Output the (x, y) coordinate of the center of the cell containing the given text.  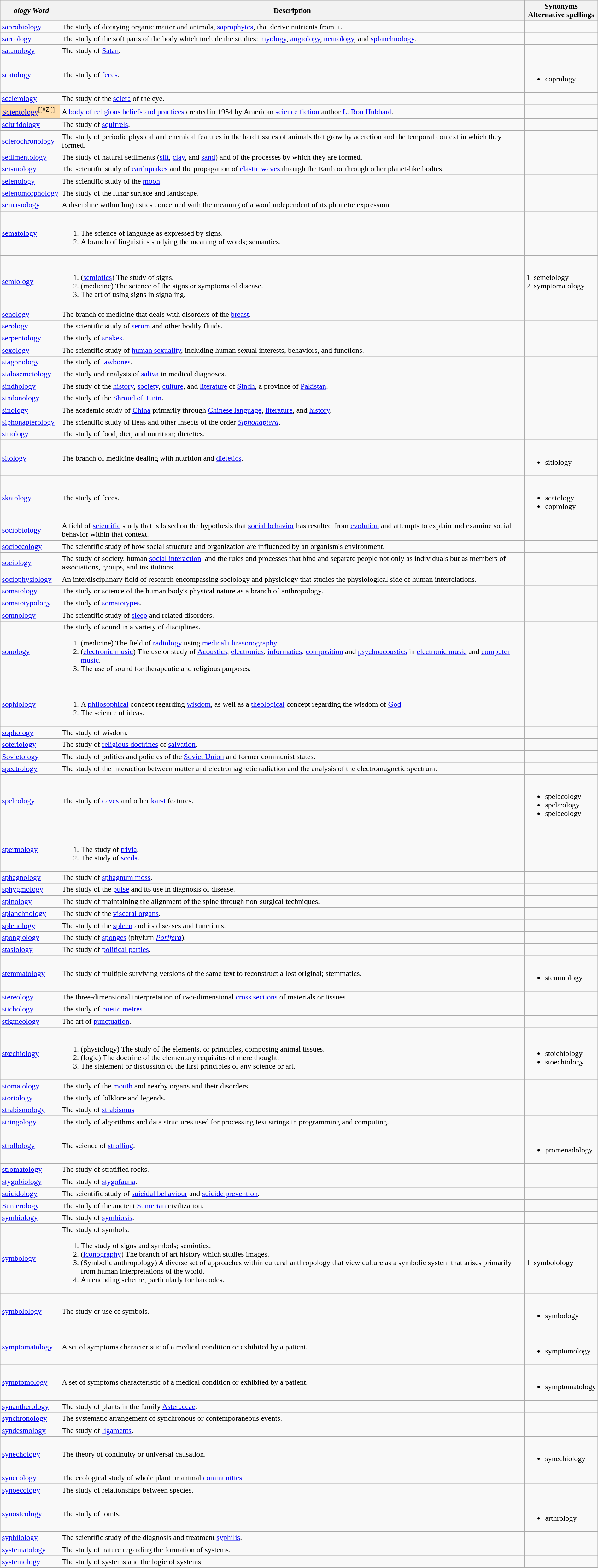
The study of folklore and legends. (292, 1098)
The science of language as expressed by signs.A branch of linguistics studying the meaning of words; semantics. (292, 233)
suicidology (30, 1194)
The study of strabismus (292, 1110)
The study or use of symbols. (292, 1311)
The three-dimensional interpretation of two-dimensional cross sections of materials or tissues. (292, 997)
The systematic arrangement of synchronous or contemporaneous events. (292, 1418)
sonology (30, 651)
The study of maintaining the alignment of the spine through non-surgical techniques. (292, 901)
The study of the sclera of the eye. (292, 98)
sciuridology (30, 125)
stœchiology (30, 1054)
The study of joints. (292, 1514)
stemmatology (30, 973)
The study of algorithms and data structures used for processing text strings in programming and computing. (292, 1122)
The study of sponges (phylum Porifera). (292, 937)
stomatology (30, 1086)
Description (292, 11)
splanchnology (30, 913)
sophiology (30, 704)
The study of poetic metres. (292, 1009)
The study or science of the human body's physical nature as a branch of anthropology. (292, 591)
synchronology (30, 1418)
spelacologyspelæologyspelaeology (561, 801)
sindhology (30, 386)
symbiology (30, 1217)
sexology (30, 350)
The study of somatotypes. (292, 603)
stigmeology (30, 1021)
synechiology (561, 1454)
The study of symbiosis. (292, 1217)
syphilology (30, 1538)
semasiology (30, 205)
sphygmology (30, 889)
stereology (30, 997)
stygobiology (30, 1182)
The study of political parties. (292, 949)
The scientific study of the diagnosis and treatment syphilis. (292, 1538)
saprobiology (30, 27)
synoecology (30, 1490)
scelerology (30, 98)
The scientific study of sleep and related disorders. (292, 615)
The scientific study of earthquakes and the propagation of elastic waves through the Earth or through other planet-like bodies. (292, 169)
The study of nature regarding the formation of systems. (292, 1550)
siphonapterology (30, 422)
sinology (30, 410)
An interdisciplinary field of research encompassing sociology and physiology that studies the physiological side of human interrelations. (292, 579)
The study of snakes. (292, 338)
The study and analysis of saliva in medical diagnoses. (292, 374)
siagonology (30, 362)
spermology (30, 849)
The scientific study of fleas and other insects of the order Siphonaptera. (292, 422)
spongiology (30, 937)
The study of the visceral organs. (292, 913)
The study of the spleen and its diseases and functions. (292, 925)
The study of stratified rocks. (292, 1170)
sociophysiology (30, 579)
The science of strolling. (292, 1146)
sphagnology (30, 877)
The study of politics and policies of the Soviet Union and former communist states. (292, 757)
sedimentology (30, 157)
The study of ligaments. (292, 1430)
The study of Satan. (292, 51)
synantherology (30, 1406)
systematology (30, 1550)
synosteology (30, 1514)
The branch of medicine that deals with disorders of the breast. (292, 314)
A body of religious beliefs and practices created in 1954 by American science fiction author L. Ron Hubbard. (292, 112)
The study of religious doctrines of salvation. (292, 745)
sociology (30, 563)
The scientific study of how social structure and organization are influenced by an organism's environment. (292, 546)
storiology (30, 1098)
The study of the soft parts of the body which include the studies: myology, angiology, neurology, and splanchnology. (292, 39)
serpentology (30, 338)
-ology Word (30, 11)
stoichiologystoechiology (561, 1054)
splenology (30, 925)
The study of food, diet, and nutrition; dietetics. (292, 434)
sematology (30, 233)
selenology (30, 181)
The study of the interaction between matter and electromagnetic radiation and the analysis of the electromagnetic spectrum. (292, 769)
skatology (30, 498)
seismology (30, 169)
serology (30, 326)
satanology (30, 51)
semiology (30, 281)
The study of the history, society, culture, and literature of Sindh, a province of Pakistan. (292, 386)
The study of caves and other karst features. (292, 801)
The study of natural sediments (silt, clay, and sand) and of the processes by which they are formed. (292, 157)
The study of multiple surviving versions of the same text to reconstruct a lost original; stemmatics. (292, 973)
The study of trivia.The study of seeds. (292, 849)
stringology (30, 1122)
The scientific study of serum and other bodily fluids. (292, 326)
The academic study of China primarily through Chinese language, literature, and history. (292, 410)
stasiology (30, 949)
The study of the lunar surface and landscape. (292, 193)
The study of the ancient Sumerian civilization. (292, 1205)
sociobiology (30, 530)
sclerochronology (30, 141)
selenomorphology (30, 193)
The study of the Shroud of Turin. (292, 398)
The study of the mouth and nearby organs and their disorders. (292, 1086)
The ecological study of whole plant or animal communities. (292, 1478)
promenadology (561, 1146)
strollology (30, 1146)
sophology (30, 733)
socioecology (30, 546)
The art of punctuation. (292, 1021)
symbolology (30, 1311)
1. symbolology (561, 1258)
The scientific study of suicidal behaviour and suicide prevention. (292, 1194)
stromatology (30, 1170)
The study of wisdom. (292, 733)
coprology (561, 74)
senology (30, 314)
The scientific study of human sexuality, including human sexual interests, behaviors, and functions. (292, 350)
sialosemeiology (30, 374)
The scientific study of the moon. (292, 181)
The study of squirrels. (292, 125)
The study of jawbones. (292, 362)
The study of the pulse and its use in diagnosis of disease. (292, 889)
sindonology (30, 398)
The study of decaying organic matter and animals, saprophytes, that derive nutrients from it. (292, 27)
The study of stygofauna. (292, 1182)
synecology (30, 1478)
stichology (30, 1009)
1, semeiology2. symptomatology (561, 281)
(semiotics) The study of signs.(medicine) The science of the signs or symptoms of disease.The art of using signs in signaling. (292, 281)
The theory of continuity or universal causation. (292, 1454)
syndesmology (30, 1430)
The study of plants in the family Asteraceae. (292, 1406)
spinology (30, 901)
The study of sphagnum moss. (292, 877)
somatology (30, 591)
arthrology (561, 1514)
sitology (30, 458)
A discipline within linguistics concerned with the meaning of a word independent of its phonetic expression. (292, 205)
Sovietology (30, 757)
synechology (30, 1454)
somnology (30, 615)
stemmology (561, 973)
Sumerology (30, 1205)
The study of systems and the logic of systems. (292, 1562)
scatology (30, 74)
A philosophical concept regarding wisdom, as well as a theological concept regarding the wisdom of God.The science of ideas. (292, 704)
spectrology (30, 769)
soteriology (30, 745)
systemology (30, 1562)
The study of relationships between species. (292, 1490)
SynonymsAlternative spellings (561, 11)
sarcology (30, 39)
somatotypology (30, 603)
scatologycoprology (561, 498)
strabismology (30, 1110)
Scientology[[#Z|]] (30, 112)
speleology (30, 801)
The branch of medicine dealing with nutrition and dietetics. (292, 458)
